Scan for the cell matching the given text and deliver its (X, Y) coordinate at center. 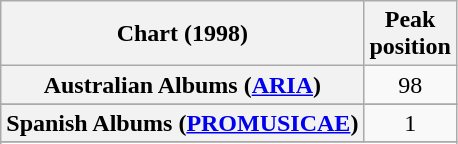
98 (410, 85)
Chart (1998) (182, 34)
1 (410, 123)
Australian Albums (ARIA) (182, 85)
Peakposition (410, 34)
Spanish Albums (PROMUSICAE) (182, 123)
